Detect which cell encompasses the target text, then output its (X, Y) center coordinate. 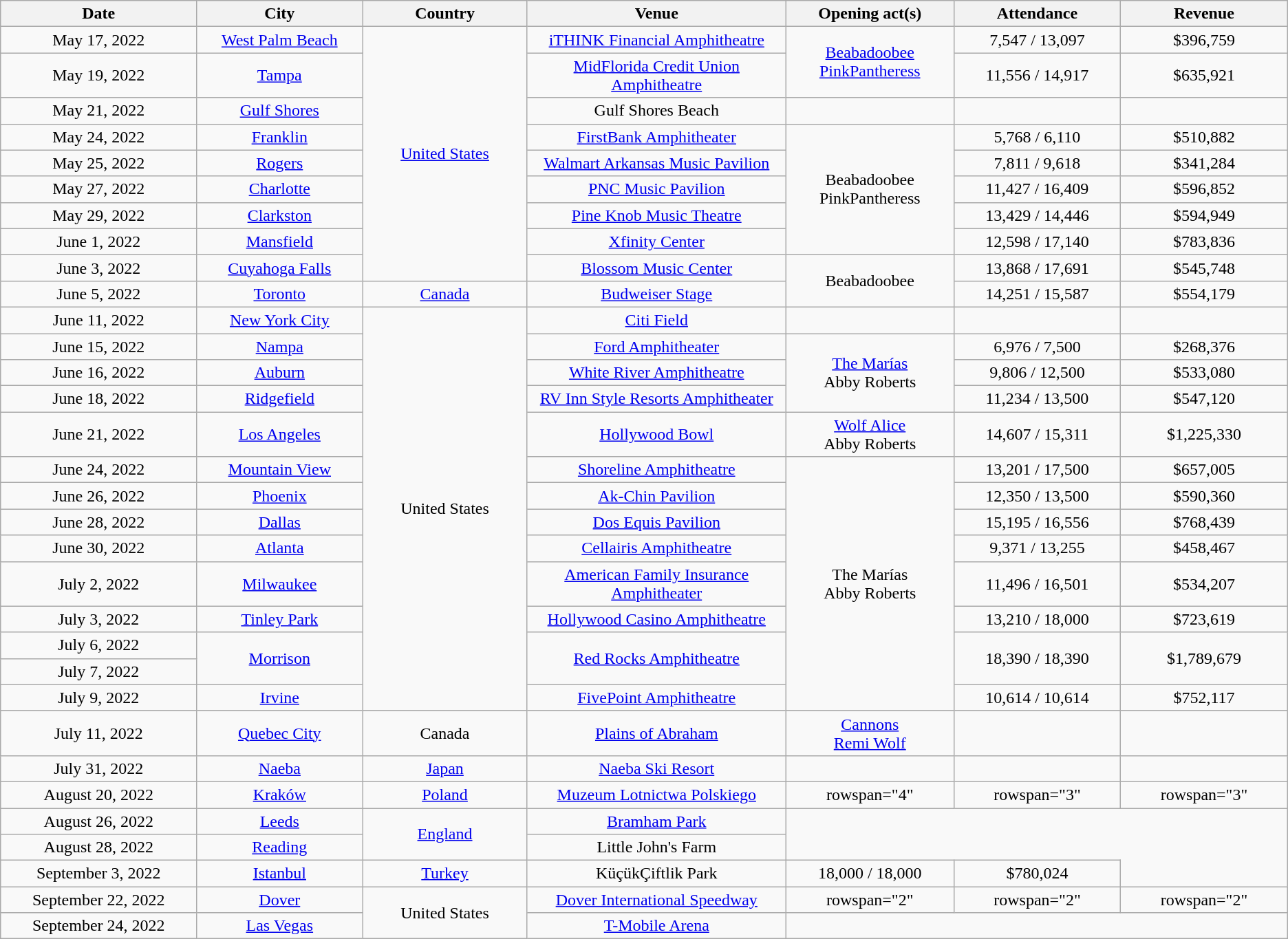
Plains of Abraham (656, 733)
September 22, 2022 (99, 900)
$768,439 (1204, 522)
Nampa (279, 346)
New York City (279, 320)
June 24, 2022 (99, 470)
Tinley Park (279, 619)
$545,748 (1204, 268)
Reading (279, 848)
Ridgefield (279, 399)
9,371 / 13,255 (1037, 548)
$396,759 (1204, 40)
July 11, 2022 (99, 733)
June 5, 2022 (99, 294)
May 29, 2022 (99, 215)
June 11, 2022 (99, 320)
13,868 / 17,691 (1037, 268)
CannonsRemi Wolf (870, 733)
Wolf AliceAbby Roberts (870, 435)
Opening act(s) (870, 14)
August 26, 2022 (99, 821)
Irvine (279, 698)
June 26, 2022 (99, 496)
July 9, 2022 (99, 698)
PNC Music Pavilion (656, 189)
July 7, 2022 (99, 671)
RV Inn Style Resorts Amphitheater (656, 399)
Ford Amphitheater (656, 346)
13,429 / 14,446 (1037, 215)
Franklin (279, 137)
Ak-Chin Pavilion (656, 496)
Los Angeles (279, 435)
Pine Knob Music Theatre (656, 215)
Cellairis Amphitheatre (656, 548)
Hollywood Casino Amphitheatre (656, 619)
Morrison (279, 658)
$1,225,330 (1204, 435)
11,556 / 14,917 (1037, 76)
6,976 / 7,500 (1037, 346)
Venue (656, 14)
Milwaukee (279, 583)
$723,619 (1204, 619)
Kraków (279, 795)
$657,005 (1204, 470)
Phoenix (279, 496)
18,000 / 18,000 (870, 874)
Mountain View (279, 470)
Toronto (279, 294)
June 15, 2022 (99, 346)
May 17, 2022 (99, 40)
May 19, 2022 (99, 76)
Istanbul (279, 874)
June 3, 2022 (99, 268)
Auburn (279, 373)
Date (99, 14)
13,210 / 18,000 (1037, 619)
May 25, 2022 (99, 163)
$458,467 (1204, 548)
Tampa (279, 76)
Rogers (279, 163)
Clarkston (279, 215)
$752,117 (1204, 698)
$635,921 (1204, 76)
Bramham Park (656, 821)
May 21, 2022 (99, 111)
14,251 / 15,587 (1037, 294)
Leeds (279, 821)
Revenue (1204, 14)
$341,284 (1204, 163)
June 18, 2022 (99, 399)
Budweiser Stage (656, 294)
$533,080 (1204, 373)
Little John's Farm (656, 848)
Japan (444, 768)
West Palm Beach (279, 40)
12,350 / 13,500 (1037, 496)
June 30, 2022 (99, 548)
12,598 / 17,140 (1037, 241)
Charlotte (279, 189)
June 16, 2022 (99, 373)
Dos Equis Pavilion (656, 522)
Country (444, 14)
Quebec City (279, 733)
Dallas (279, 522)
Atlanta (279, 548)
May 24, 2022 (99, 137)
July 3, 2022 (99, 619)
Gulf Shores (279, 111)
Las Vegas (279, 926)
May 27, 2022 (99, 189)
7,547 / 13,097 (1037, 40)
City (279, 14)
5,768 / 6,110 (1037, 137)
Hollywood Bowl (656, 435)
7,811 / 9,618 (1037, 163)
KüçükÇiftlik Park (656, 874)
10,614 / 10,614 (1037, 698)
$783,836 (1204, 241)
Naeba Ski Resort (656, 768)
August 20, 2022 (99, 795)
Gulf Shores Beach (656, 111)
White River Amphitheatre (656, 373)
June 1, 2022 (99, 241)
iTHINK Financial Amphitheatre (656, 40)
$510,882 (1204, 137)
July 6, 2022 (99, 645)
Red Rocks Amphitheatre (656, 658)
$547,120 (1204, 399)
FirstBank Amphitheater (656, 137)
Walmart Arkansas Music Pavilion (656, 163)
11,496 / 16,501 (1037, 583)
August 28, 2022 (99, 848)
June 21, 2022 (99, 435)
$780,024 (1037, 874)
$590,360 (1204, 496)
Poland (444, 795)
18,390 / 18,390 (1037, 658)
13,201 / 17,500 (1037, 470)
FivePoint Amphitheatre (656, 698)
MidFlorida Credit Union Amphitheatre (656, 76)
Dover (279, 900)
June 28, 2022 (99, 522)
Mansfield (279, 241)
Turkey (444, 874)
14,607 / 15,311 (1037, 435)
$534,207 (1204, 583)
T-Mobile Arena (656, 926)
England (444, 834)
Blossom Music Center (656, 268)
$268,376 (1204, 346)
$1,789,679 (1204, 658)
15,195 / 16,556 (1037, 522)
Muzeum Lotnictwa Polskiego (656, 795)
Naeba (279, 768)
July 31, 2022 (99, 768)
Shoreline Amphitheatre (656, 470)
Citi Field (656, 320)
9,806 / 12,500 (1037, 373)
Cuyahoga Falls (279, 268)
$594,949 (1204, 215)
July 2, 2022 (99, 583)
11,427 / 16,409 (1037, 189)
Xfinity Center (656, 241)
Beabadoobee (870, 281)
September 24, 2022 (99, 926)
September 3, 2022 (99, 874)
American Family Insurance Amphitheater (656, 583)
$596,852 (1204, 189)
11,234 / 13,500 (1037, 399)
Attendance (1037, 14)
rowspan="4" (870, 795)
$554,179 (1204, 294)
Dover International Speedway (656, 900)
